Return the (x, y) coordinate for the center point of the cell that contains the specified text.  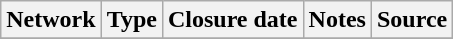
Notes (337, 20)
Source (412, 20)
Closure date (232, 20)
Network (51, 20)
Type (132, 20)
